Pinpoint the cell where the given text exists, returning its (x, y) midpoint coordinate. 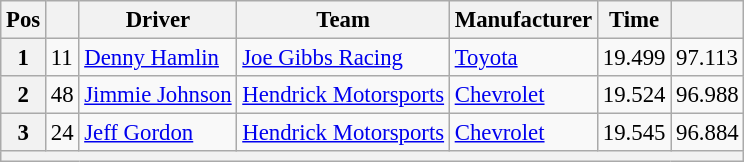
96.884 (708, 133)
Team (343, 20)
96.988 (708, 95)
1 (24, 58)
Denny Hamlin (158, 58)
Jeff Gordon (158, 133)
11 (62, 58)
24 (62, 133)
48 (62, 95)
Joe Gibbs Racing (343, 58)
Jimmie Johnson (158, 95)
Time (634, 20)
2 (24, 95)
19.545 (634, 133)
97.113 (708, 58)
19.499 (634, 58)
Driver (158, 20)
Toyota (523, 58)
19.524 (634, 95)
3 (24, 133)
Manufacturer (523, 20)
Pos (24, 20)
